Capture the cell that displays the provided text and extract its (x, y) central coordinate. 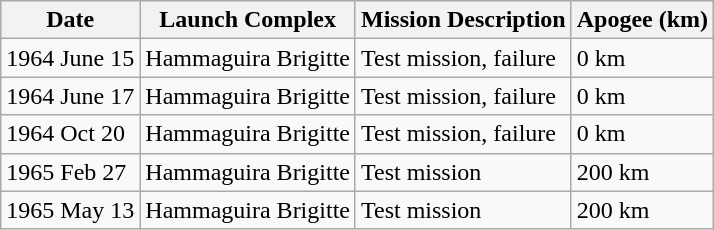
1965 Feb 27 (70, 172)
Date (70, 20)
Mission Description (463, 20)
1964 Oct 20 (70, 134)
1964 June 15 (70, 58)
1964 June 17 (70, 96)
Apogee (km) (642, 20)
1965 May 13 (70, 210)
Launch Complex (248, 20)
